Return the [X, Y] coordinate for the center point of the cell that contains the specified text.  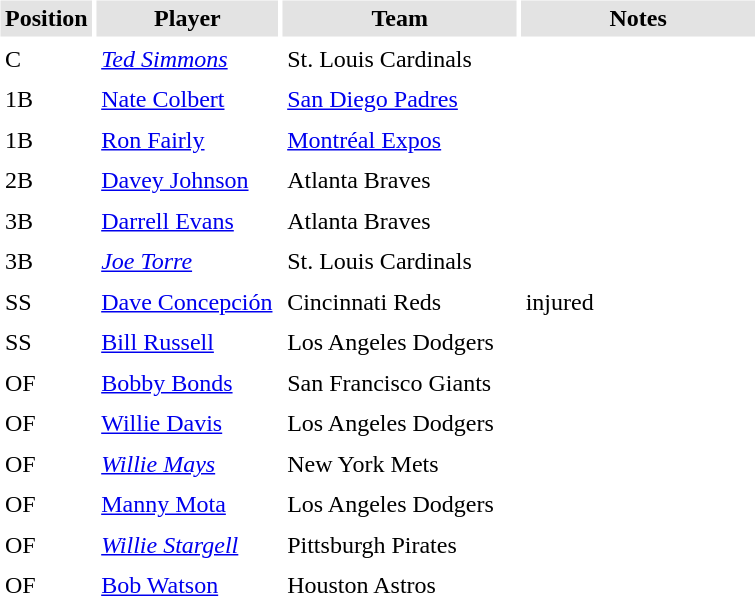
Ted Simmons [188, 59]
Joe Torre [188, 262]
C [46, 59]
Position [46, 18]
New York Mets [400, 464]
San Diego Padres [400, 100]
Willie Stargell [188, 545]
Ron Fairly [188, 140]
Darrell Evans [188, 221]
Bobby Bonds [188, 383]
Montréal Expos [400, 140]
Player [188, 18]
Cincinnati Reds [400, 302]
San Francisco Giants [400, 383]
Willie Davis [188, 424]
Notes [638, 18]
Manny Mota [188, 504]
Bill Russell [188, 342]
Nate Colbert [188, 100]
Davey Johnson [188, 180]
Willie Mays [188, 464]
Dave Concepción [188, 302]
2B [46, 180]
Pittsburgh Pirates [400, 545]
Team [400, 18]
injured [638, 302]
